Find where the given text appears and provide that cell's center as [x, y] coordinate. 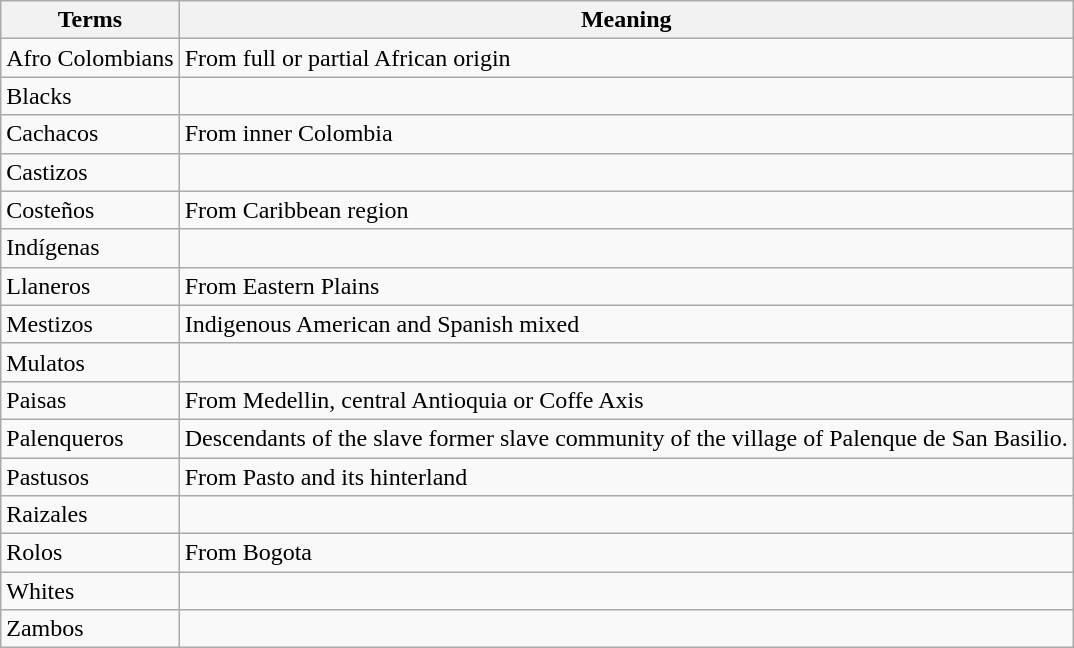
From Pasto and its hinterland [626, 477]
From inner Colombia [626, 134]
From Caribbean region [626, 210]
Pastusos [90, 477]
Afro Colombians [90, 58]
Whites [90, 591]
Meaning [626, 20]
From full or partial African origin [626, 58]
Cachacos [90, 134]
Zambos [90, 629]
Mestizos [90, 324]
Palenqueros [90, 438]
Blacks [90, 96]
Indigenous American and Spanish mixed [626, 324]
Llaneros [90, 286]
Raizales [90, 515]
Costeños [90, 210]
Mulatos [90, 362]
Terms [90, 20]
Paisas [90, 400]
Indígenas [90, 248]
From Medellin, central Antioquia or Coffe Axis [626, 400]
From Bogota [626, 553]
From Eastern Plains [626, 286]
Descendants of the slave former slave community of the village of Palenque de San Basilio. [626, 438]
Castizos [90, 172]
Rolos [90, 553]
